Search for the cell housing the specified text and yield its (X, Y) center coordinate. 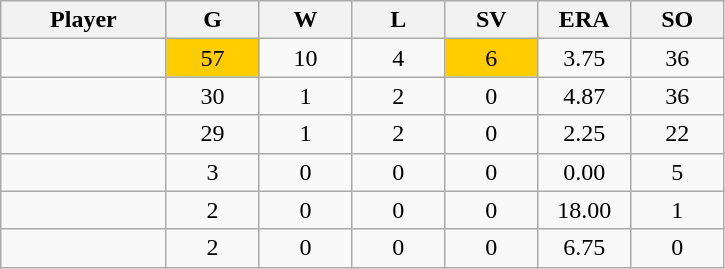
ERA (584, 20)
57 (212, 58)
29 (212, 134)
Player (84, 20)
3.75 (584, 58)
30 (212, 96)
6 (492, 58)
5 (678, 172)
6.75 (584, 248)
2.25 (584, 134)
22 (678, 134)
SV (492, 20)
G (212, 20)
L (398, 20)
W (306, 20)
18.00 (584, 210)
10 (306, 58)
3 (212, 172)
0.00 (584, 172)
SO (678, 20)
4.87 (584, 96)
4 (398, 58)
